Pinpoint the cell where the given text exists, returning its (x, y) midpoint coordinate. 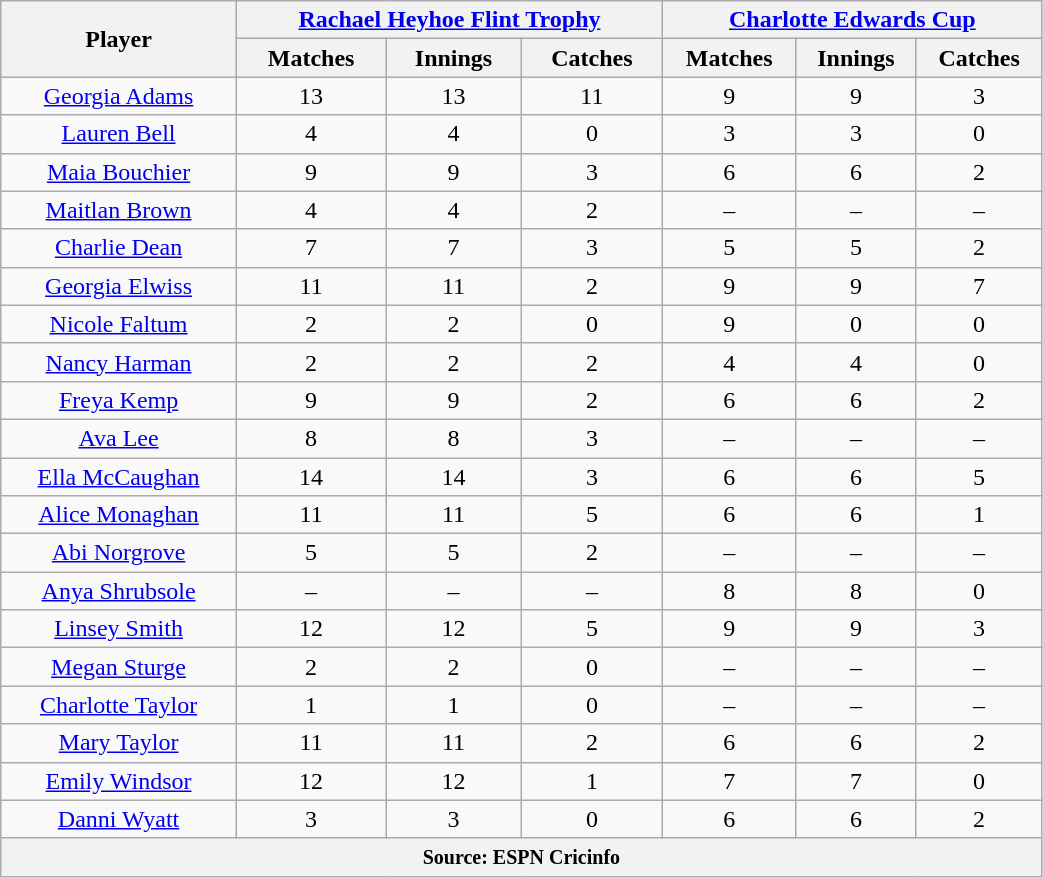
Maia Bouchier (119, 172)
Ava Lee (119, 438)
Maitlan Brown (119, 210)
Danni Wyatt (119, 819)
Freya Kemp (119, 400)
Lauren Bell (119, 134)
Mary Taylor (119, 743)
Georgia Adams (119, 96)
Abi Norgrove (119, 553)
Linsey Smith (119, 629)
Charlotte Edwards Cup (852, 20)
Nicole Faltum (119, 324)
Player (119, 39)
Ella McCaughan (119, 477)
Anya Shrubsole (119, 591)
Emily Windsor (119, 781)
Charlotte Taylor (119, 705)
Georgia Elwiss (119, 286)
Rachael Heyhoe Flint Trophy (449, 20)
Megan Sturge (119, 667)
Source: ESPN Cricinfo (522, 857)
Nancy Harman (119, 362)
Charlie Dean (119, 248)
Alice Monaghan (119, 515)
